Return [x, y] of the center of cell containing provided text 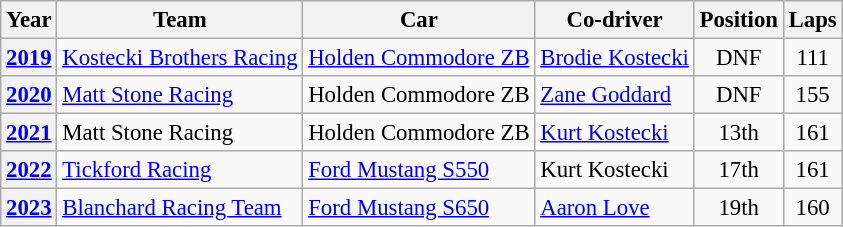
Ford Mustang S650 [419, 208]
Brodie Kostecki [614, 58]
19th [738, 208]
Aaron Love [614, 208]
Position [738, 20]
2019 [29, 58]
155 [812, 95]
Tickford Racing [180, 170]
2020 [29, 95]
Blanchard Racing Team [180, 208]
2022 [29, 170]
Team [180, 20]
2023 [29, 208]
Ford Mustang S550 [419, 170]
Zane Goddard [614, 95]
13th [738, 133]
Laps [812, 20]
Year [29, 20]
Co-driver [614, 20]
Car [419, 20]
2021 [29, 133]
17th [738, 170]
Kostecki Brothers Racing [180, 58]
160 [812, 208]
111 [812, 58]
